Locate the cell with the specified text and output its (X, Y) center coordinate. 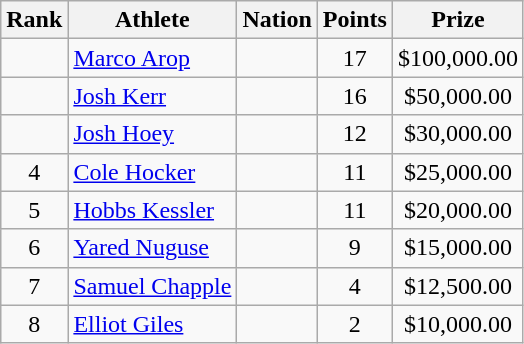
Points (354, 20)
2 (354, 324)
Athlete (152, 20)
$15,000.00 (458, 248)
Rank (34, 20)
Elliot Giles (152, 324)
Marco Arop (152, 58)
17 (354, 58)
7 (34, 286)
Nation (277, 20)
Josh Kerr (152, 96)
Yared Nuguse (152, 248)
$20,000.00 (458, 210)
$50,000.00 (458, 96)
Prize (458, 20)
$30,000.00 (458, 134)
Hobbs Kessler (152, 210)
$100,000.00 (458, 58)
Josh Hoey (152, 134)
8 (34, 324)
16 (354, 96)
Samuel Chapple (152, 286)
12 (354, 134)
$25,000.00 (458, 172)
5 (34, 210)
6 (34, 248)
$10,000.00 (458, 324)
Cole Hocker (152, 172)
$12,500.00 (458, 286)
9 (354, 248)
